From the cell containing the given text, extract its center point as (X, Y) coordinate. 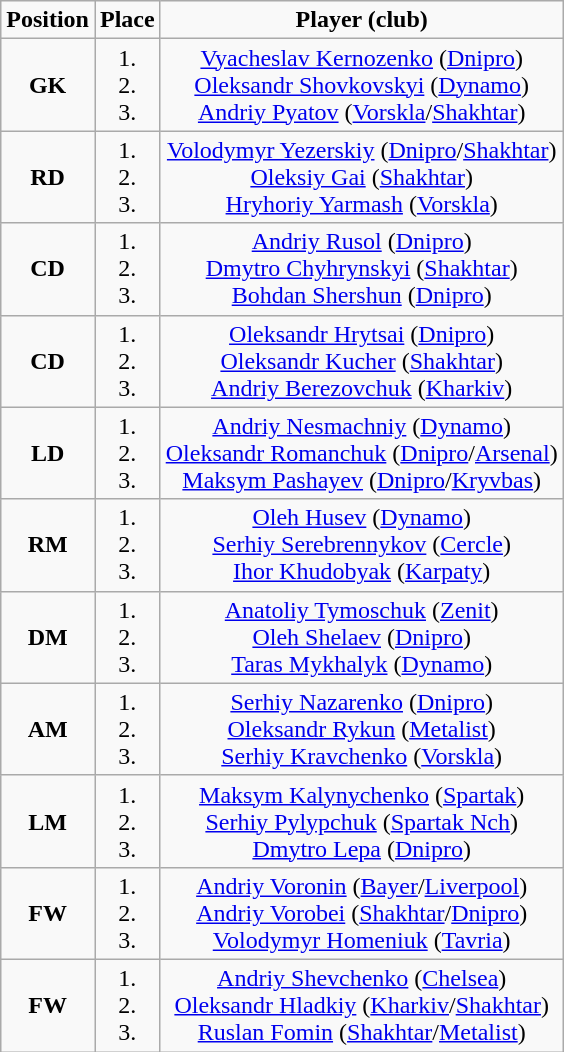
Anatoliy Tymoschuk (Zenit) Oleh Shelaev (Dnipro) Taras Mykhalyk (Dynamo) (362, 637)
Maksym Kalynychenko (Spartak) Serhiy Pylypchuk (Spartak Nch) Dmytro Lepa (Dnipro) (362, 821)
Volodymyr Yezerskiy (Dnipro/Shakhtar) Oleksiy Gai (Shakhtar) Hryhoriy Yarmash (Vorskla) (362, 177)
AM (48, 729)
Player (club) (362, 20)
Position (48, 20)
Andriy Rusol (Dnipro) Dmytro Chyhrynskyi (Shakhtar) Bohdan Shershun (Dnipro) (362, 269)
Andriy Voronin (Bayer/Liverpool) Andriy Vorobei (Shakhtar/Dnipro) Volodymyr Homeniuk (Tavria) (362, 913)
Oleksandr Hrytsai (Dnipro) Oleksandr Kucher (Shakhtar) Andriy Berezovchuk (Kharkiv) (362, 361)
LD (48, 453)
RD (48, 177)
Place (127, 20)
GK (48, 85)
Vyacheslav Kernozenko (Dnipro) Oleksandr Shovkovskyi (Dynamo) Andriy Pyatov (Vorskla/Shakhtar) (362, 85)
Serhiy Nazarenko (Dnipro) Oleksandr Rykun (Metalist) Serhiy Kravchenko (Vorskla) (362, 729)
DM (48, 637)
Oleh Husev (Dynamo) Serhiy Serebrennykov (Cercle) Ihor Khudobyak (Karpaty) (362, 545)
LM (48, 821)
Andriy Nesmachniy (Dynamo) Oleksandr Romanchuk (Dnipro/Arsenal) Maksym Pashayev (Dnipro/Kryvbas) (362, 453)
Andriy Shevchenko (Chelsea) Oleksandr Hladkiy (Kharkiv/Shakhtar) Ruslan Fomin (Shakhtar/Metalist) (362, 1005)
RM (48, 545)
